Return [X, Y] of the center of cell containing provided text 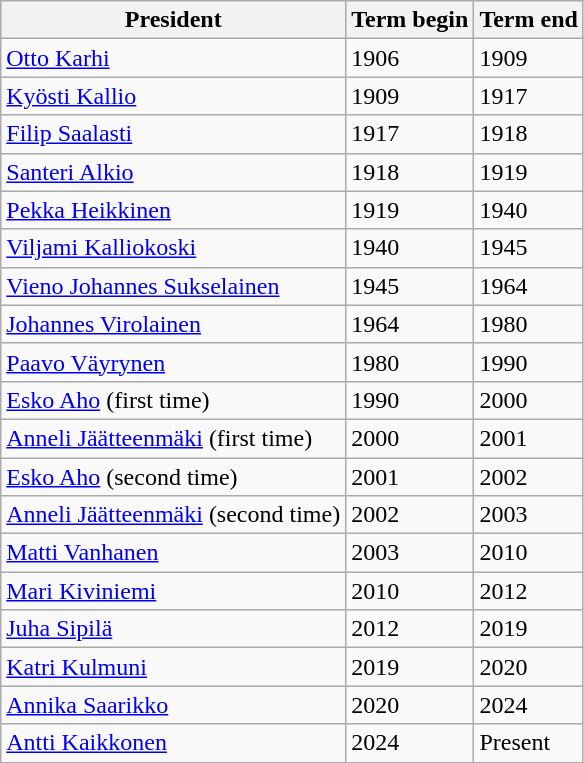
Anneli Jäätteenmäki (second time) [174, 515]
Esko Aho (first time) [174, 400]
Viljami Kalliokoski [174, 248]
Pekka Heikkinen [174, 210]
Santeri Alkio [174, 172]
Term begin [410, 20]
1906 [410, 58]
Juha Sipilä [174, 629]
Mari Kiviniemi [174, 591]
Annika Saarikko [174, 705]
President [174, 20]
Kyösti Kallio [174, 96]
Filip Saalasti [174, 134]
Katri Kulmuni [174, 667]
Esko Aho (second time) [174, 477]
Anneli Jäätteenmäki (first time) [174, 438]
Matti Vanhanen [174, 553]
Otto Karhi [174, 58]
Term end [529, 20]
Johannes Virolainen [174, 324]
Antti Kaikkonen [174, 743]
Present [529, 743]
Paavo Väyrynen [174, 362]
Vieno Johannes Sukselainen [174, 286]
